From the cell containing the given text, extract its center point as [x, y] coordinate. 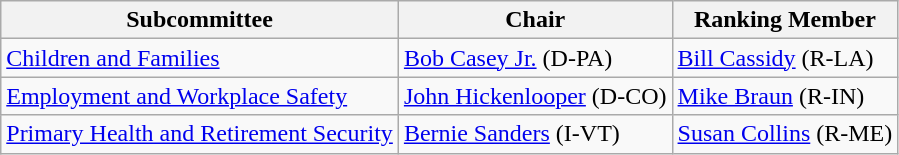
Chair [535, 20]
Bill Cassidy (R-LA) [785, 58]
Bernie Sanders (I-VT) [535, 134]
John Hickenlooper (D-CO) [535, 96]
Ranking Member [785, 20]
Subcommittee [200, 20]
Children and Families [200, 58]
Bob Casey Jr. (D-PA) [535, 58]
Susan Collins (R-ME) [785, 134]
Mike Braun (R-IN) [785, 96]
Employment and Workplace Safety [200, 96]
Primary Health and Retirement Security [200, 134]
